Detect which cell encompasses the target text, then output its [X, Y] center coordinate. 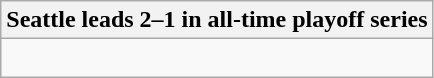
Seattle leads 2–1 in all-time playoff series [217, 20]
